Find where the given text appears and provide that cell's center as [x, y] coordinate. 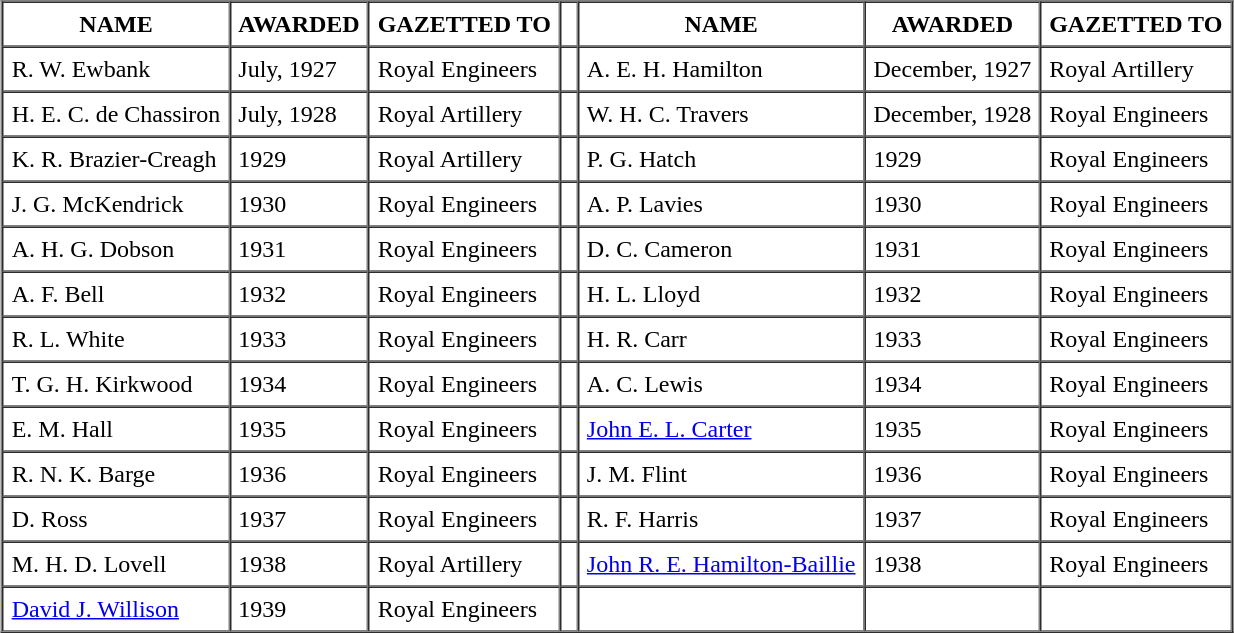
December, 1927 [952, 68]
W. H. C. Travers [722, 114]
A. E. H. Hamilton [722, 68]
R. L. White [116, 338]
A. H. G. Dobson [116, 248]
David J. Willison [116, 608]
H. R. Carr [722, 338]
J. M. Flint [722, 474]
D. Ross [116, 518]
H. E. C. de Chassiron [116, 114]
K. R. Brazier-Creagh [116, 158]
R. F. Harris [722, 518]
E. M. Hall [116, 428]
J. G. McKendrick [116, 204]
July, 1927 [298, 68]
1939 [298, 608]
A. P. Lavies [722, 204]
John R. E. Hamilton-Baillie [722, 564]
M. H. D. Lovell [116, 564]
A. C. Lewis [722, 384]
A. F. Bell [116, 294]
December, 1928 [952, 114]
H. L. Lloyd [722, 294]
P. G. Hatch [722, 158]
July, 1928 [298, 114]
D. C. Cameron [722, 248]
R. N. K. Barge [116, 474]
R. W. Ewbank [116, 68]
T. G. H. Kirkwood [116, 384]
John E. L. Carter [722, 428]
